Determine the (X, Y) coordinate at the center of the cell enclosing the given text.  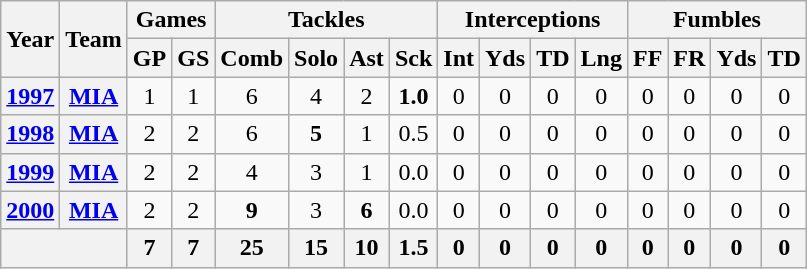
Interceptions (533, 20)
FR (690, 58)
15 (316, 248)
Year (30, 39)
10 (367, 248)
GP (149, 58)
Comb (252, 58)
GS (194, 58)
Sck (413, 58)
9 (252, 210)
Tackles (326, 20)
5 (316, 134)
1997 (30, 96)
Solo (316, 58)
Team (94, 39)
Fumbles (716, 20)
Int (459, 58)
1.5 (413, 248)
1.0 (413, 96)
1998 (30, 134)
Lng (601, 58)
Ast (367, 58)
0.5 (413, 134)
2000 (30, 210)
FF (647, 58)
25 (252, 248)
1999 (30, 172)
Games (170, 20)
